Provide the [X, Y] coordinate of the cell's center where the given text is located.  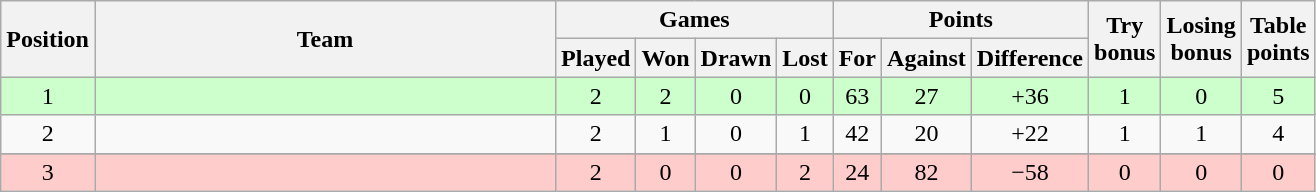
Difference [1030, 58]
Drawn [736, 58]
+22 [1030, 134]
Lost [805, 58]
Played [596, 58]
Try bonus [1125, 39]
42 [857, 134]
5 [1278, 96]
63 [857, 96]
27 [927, 96]
Won [666, 58]
Against [927, 58]
Position [48, 39]
4 [1278, 134]
24 [857, 172]
82 [927, 172]
+36 [1030, 96]
Table points [1278, 39]
Team [324, 39]
20 [927, 134]
Points [960, 20]
For [857, 58]
Games [695, 20]
−58 [1030, 172]
3 [48, 172]
Losing bonus [1201, 39]
